Find where the given text appears and provide that cell's center as [x, y] coordinate. 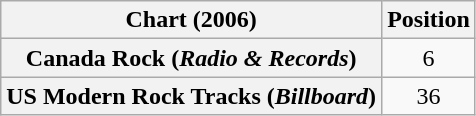
US Modern Rock Tracks (Billboard) [192, 96]
Chart (2006) [192, 20]
36 [429, 96]
Position [429, 20]
6 [429, 58]
Canada Rock (Radio & Records) [192, 58]
